Search for the cell housing the specified text and yield its (x, y) center coordinate. 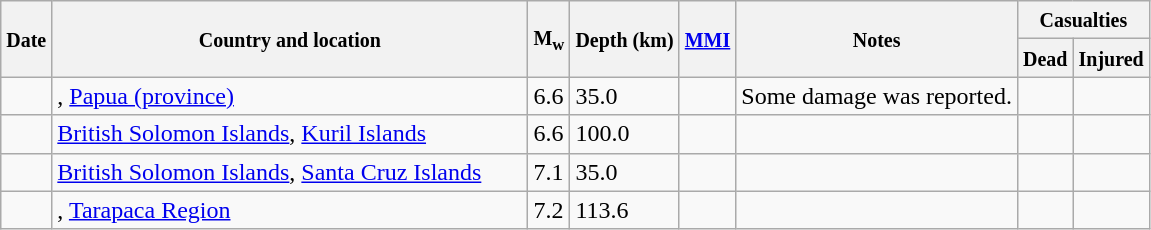
Country and location (290, 39)
Injured (1111, 58)
Mw (549, 39)
Casualties (1083, 20)
, Papua (province) (290, 96)
MMI (708, 39)
7.2 (549, 210)
Depth (km) (624, 39)
Notes (877, 39)
British Solomon Islands, Kuril Islands (290, 134)
100.0 (624, 134)
Date (26, 39)
7.1 (549, 172)
Some damage was reported. (877, 96)
113.6 (624, 210)
Dead (1045, 58)
, Tarapaca Region (290, 210)
British Solomon Islands, Santa Cruz Islands (290, 172)
